Return [x, y] of the center of cell containing provided text 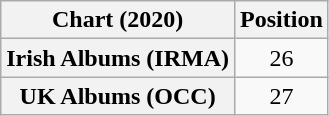
Chart (2020) [118, 20]
27 [282, 96]
UK Albums (OCC) [118, 96]
Irish Albums (IRMA) [118, 58]
Position [282, 20]
26 [282, 58]
